Pinpoint the cell where the given text exists, returning its (x, y) midpoint coordinate. 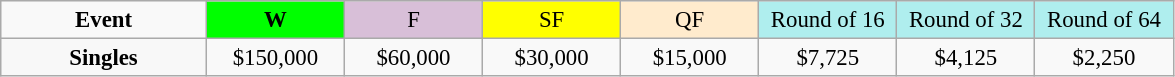
QF (690, 20)
Singles (104, 58)
$4,125 (966, 58)
SF (552, 20)
W (275, 20)
Round of 16 (828, 20)
$150,000 (275, 58)
$15,000 (690, 58)
F (413, 20)
Round of 64 (1104, 20)
$30,000 (552, 58)
$7,725 (828, 58)
Round of 32 (966, 20)
$2,250 (1104, 58)
$60,000 (413, 58)
Event (104, 20)
